Find where the given text appears and provide that cell's center as (X, Y) coordinate. 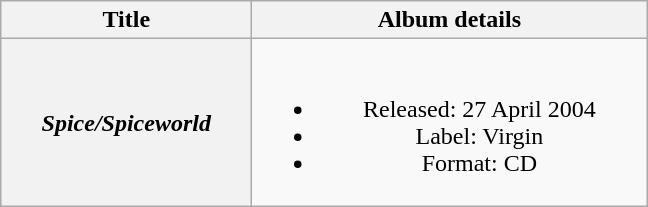
Album details (450, 20)
Title (126, 20)
Released: 27 April 2004Label: VirginFormat: CD (450, 122)
Spice/Spiceworld (126, 122)
